Detect which cell encompasses the target text, then output its (x, y) center coordinate. 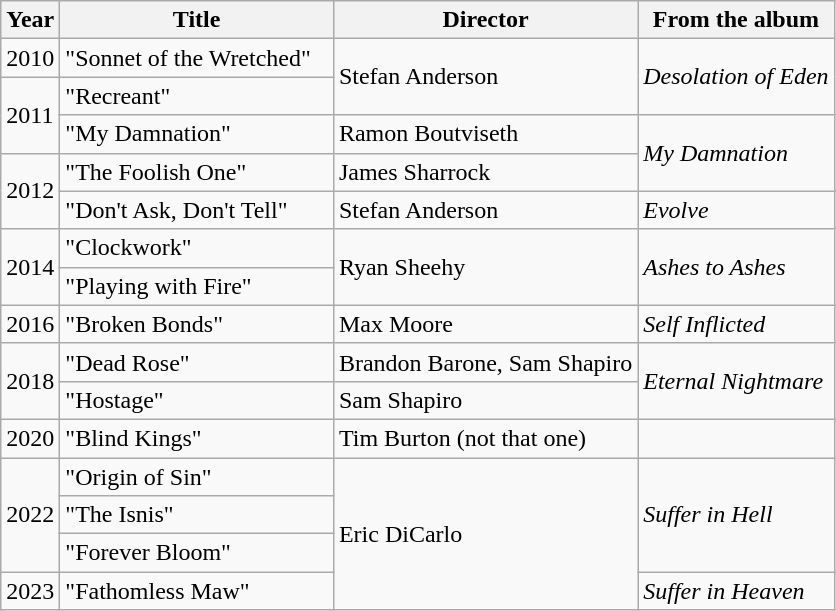
From the album (736, 20)
"Blind Kings" (197, 438)
2020 (30, 438)
Ryan Sheehy (485, 267)
My Damnation (736, 153)
Ashes to Ashes (736, 267)
"Sonnet of the Wretched" (197, 58)
Tim Burton (not that one) (485, 438)
2023 (30, 591)
Title (197, 20)
"Fathomless Maw" (197, 591)
2018 (30, 381)
Ramon Boutviseth (485, 134)
"The Foolish One" (197, 172)
2022 (30, 515)
Suffer in Heaven (736, 591)
"Don't Ask, Don't Tell" (197, 210)
Year (30, 20)
2010 (30, 58)
Evolve (736, 210)
Brandon Barone, Sam Shapiro (485, 362)
Sam Shapiro (485, 400)
Eternal Nightmare (736, 381)
Self Inflicted (736, 324)
Max Moore (485, 324)
Director (485, 20)
2012 (30, 191)
"Origin of Sin" (197, 477)
Eric DiCarlo (485, 534)
2014 (30, 267)
"Recreant" (197, 96)
"Hostage" (197, 400)
"My Damnation" (197, 134)
"Playing with Fire" (197, 286)
2016 (30, 324)
2011 (30, 115)
"Broken Bonds" (197, 324)
"Forever Bloom" (197, 553)
Desolation of Eden (736, 77)
James Sharrock (485, 172)
"The Isnis" (197, 515)
"Dead Rose" (197, 362)
"Clockwork" (197, 248)
Suffer in Hell (736, 515)
